Extract the [x, y] coordinate from the center of the cell holding the provided text.  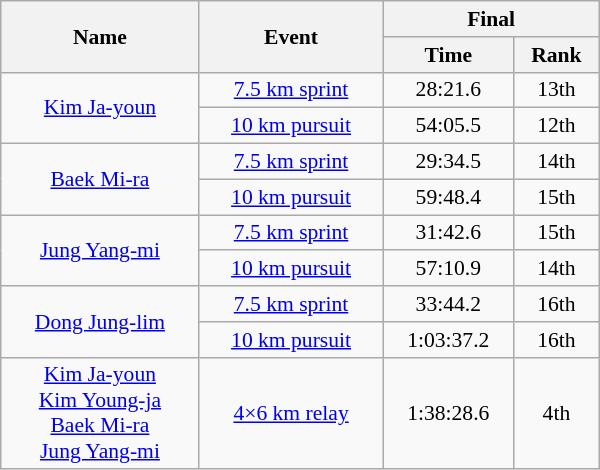
Baek Mi-ra [100, 180]
Event [291, 36]
28:21.6 [448, 90]
Kim Ja-youn Kim Young-ja Baek Mi-ra Jung Yang-mi [100, 413]
31:42.6 [448, 233]
13th [557, 90]
57:10.9 [448, 269]
Name [100, 36]
Kim Ja-youn [100, 108]
59:48.4 [448, 197]
29:34.5 [448, 162]
Rank [557, 55]
Final [491, 19]
54:05.5 [448, 126]
33:44.2 [448, 304]
1:38:28.6 [448, 413]
Jung Yang-mi [100, 250]
4th [557, 413]
1:03:37.2 [448, 340]
Dong Jung-lim [100, 322]
12th [557, 126]
Time [448, 55]
4×6 km relay [291, 413]
